Pinpoint the cell where the given text exists, returning its [X, Y] midpoint coordinate. 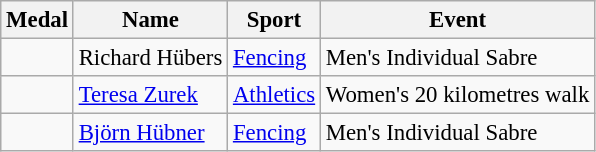
Medal [38, 20]
Event [457, 20]
Teresa Zurek [150, 95]
Björn Hübner [150, 133]
Richard Hübers [150, 58]
Name [150, 20]
Women's 20 kilometres walk [457, 95]
Athletics [274, 95]
Sport [274, 20]
